Locate the cell with the specified text and output its (X, Y) center coordinate. 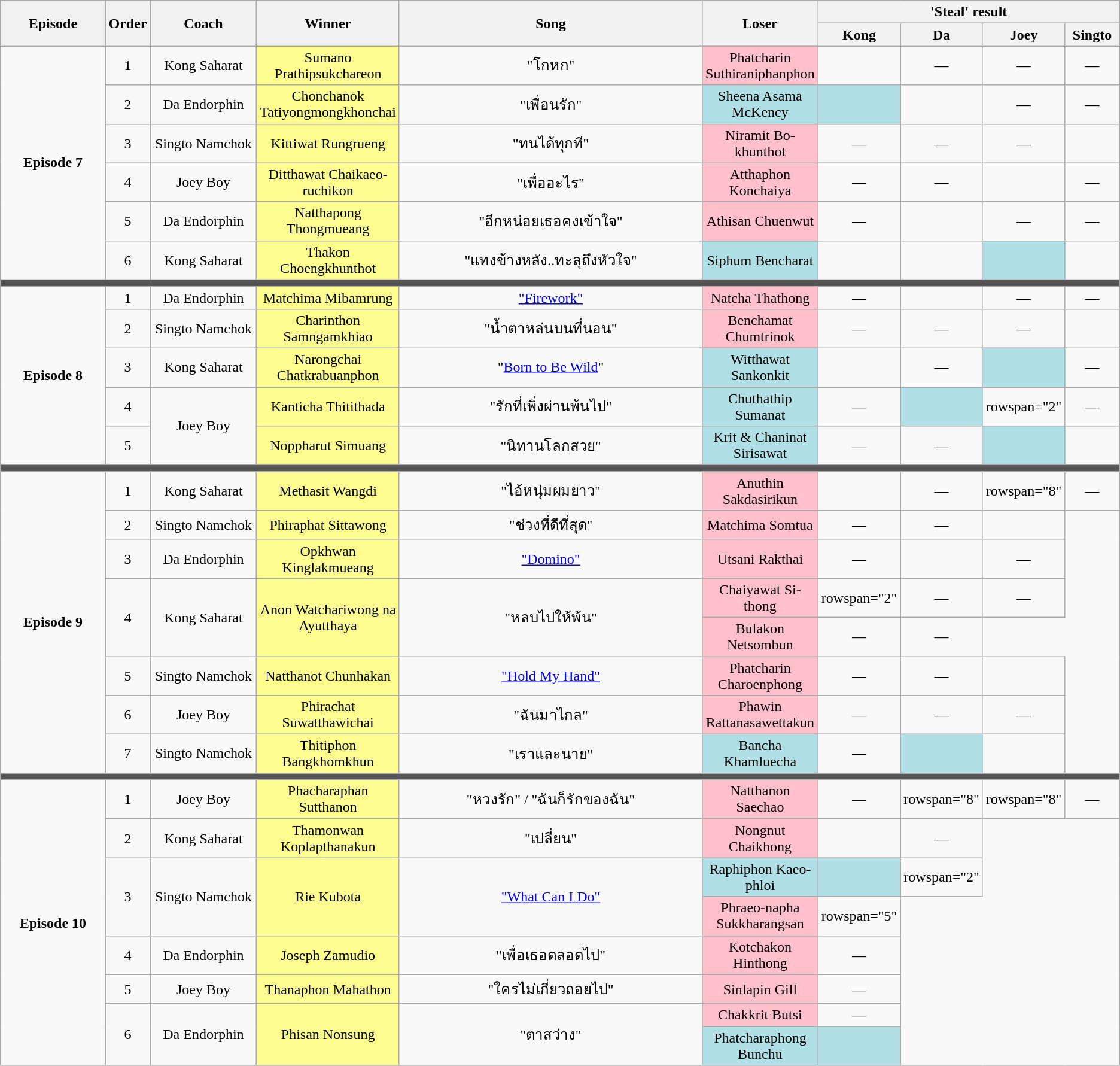
Utsani Rakthai (760, 559)
Siphum Bencharat (760, 260)
Episode 10 (53, 923)
'Steal' result (969, 12)
Order (128, 23)
Episode (53, 23)
Sumano Prathipsukchareon (328, 66)
Joseph Zamudio (328, 955)
Coach (203, 23)
Anuthin Sakdasirikun (760, 491)
Opkhwan Kinglakmueang (328, 559)
Kotchakon Hinthong (760, 955)
Thanaphon Mahathon (328, 989)
Loser (760, 23)
Natthanot Chunhakan (328, 675)
"What Can I Do" (550, 897)
Natthapong Thongmueang (328, 221)
Phacharaphan Sutthanon (328, 800)
Natcha Thathong (760, 297)
"น้ำตาหล่นบนที่นอน" (550, 328)
Phiraphat Sittawong (328, 526)
"ช่วงที่ดีที่สุด" (550, 526)
"เพื่อนรัก" (550, 104)
Anon Watchariwong na Ayutthaya (328, 617)
Matchima Somtua (760, 526)
"ใครไม่เกี่ยวถอยไป" (550, 989)
"โกหก" (550, 66)
Phirachat Suwatthawichai (328, 715)
Natthanon Saechao (760, 800)
Benchamat Chumtrinok (760, 328)
Athisan Chuenwut (760, 221)
"เราและนาย" (550, 754)
Charinthon Samngamkhiao (328, 328)
Kittiwat Rungrueng (328, 144)
"ไอ้หนุ่มผมยาว" (550, 491)
"Firework" (550, 297)
Rie Kubota (328, 897)
Methasit Wangdi (328, 491)
Singto (1092, 35)
Matchima Mibamrung (328, 297)
Episode 8 (53, 375)
"เพื่ออะไร" (550, 182)
Thakon Choengkhunthot (328, 260)
Krit & Chaninat Sirisawat (760, 445)
Phatcharaphong Bunchu (760, 1046)
Da (942, 35)
Chakkrit Butsi (760, 1015)
"เปลี่ยน" (550, 838)
rowspan="5" (859, 916)
Winner (328, 23)
Phatcharin Charoenphong (760, 675)
Sheena Asama McKency (760, 104)
Witthawat Sankonkit (760, 368)
"หลบไปให้พ้น" (550, 617)
"อีกหน่อยเธอคงเข้าใจ" (550, 221)
Atthaphon Konchaiya (760, 182)
Song (550, 23)
"Domino" (550, 559)
Chaiyawat Si-thong (760, 597)
Episode 9 (53, 622)
Episode 7 (53, 163)
Raphiphon Kaeo-phloi (760, 877)
Phawin Rattanasawettakun (760, 715)
Sinlapin Gill (760, 989)
7 (128, 754)
"Hold My Hand" (550, 675)
Phatcharin Suthiraniphanphon (760, 66)
"แทงข้างหลัง..ทะลุถึงหัวใจ" (550, 260)
"ทนได้ทุกที" (550, 144)
Kanticha Thitithada (328, 406)
Bulakon Netsombun (760, 637)
"รักที่เพิ่งผ่านพ้นไป" (550, 406)
"นิทานโลกสวย" (550, 445)
Noppharut Simuang (328, 445)
Narongchai Chatkrabuanphon (328, 368)
Ditthawat Chaikaeo-ruchikon (328, 182)
"ตาสว่าง" (550, 1034)
Thamonwan Koplapthanakun (328, 838)
Chonchanok Tatiyongmongkhonchai (328, 104)
Nongnut Chaikhong (760, 838)
"ฉันมาไกล" (550, 715)
Phraeo-napha Sukkharangsan (760, 916)
"Born to Be Wild" (550, 368)
"หวงรัก" / "ฉันก็รักของฉัน" (550, 800)
Niramit Bo-khunthot (760, 144)
Kong (859, 35)
"เพื่อเธอตลอดไป" (550, 955)
Phisan Nonsung (328, 1034)
Joey (1024, 35)
Bancha Khamluecha (760, 754)
Chuthathip Sumanat (760, 406)
Thitiphon Bangkhomkhun (328, 754)
